Find where the given text appears and provide that cell's center as [X, Y] coordinate. 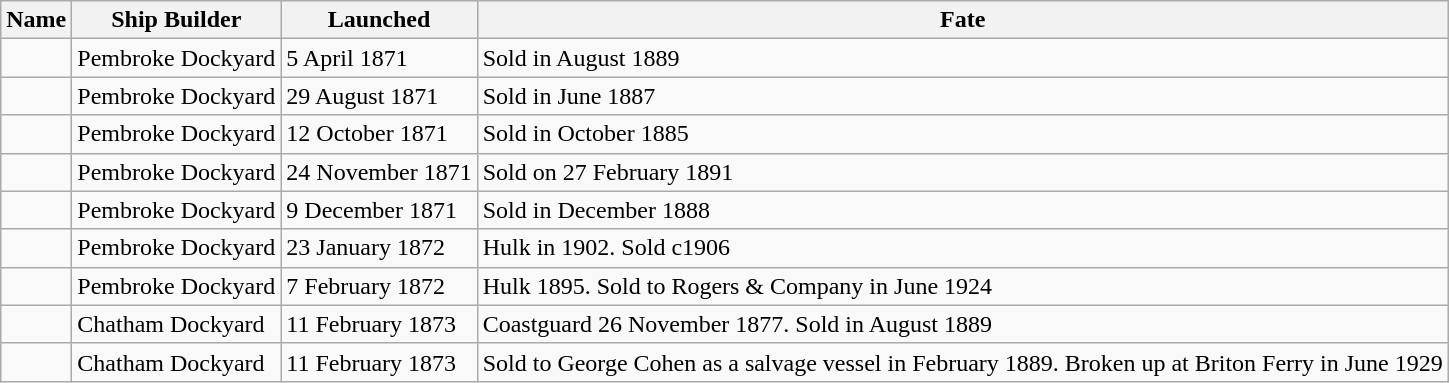
12 October 1871 [379, 134]
Launched [379, 20]
Hulk in 1902. Sold c1906 [962, 248]
Ship Builder [176, 20]
Fate [962, 20]
Sold on 27 February 1891 [962, 172]
Sold in June 1887 [962, 96]
Sold in December 1888 [962, 210]
24 November 1871 [379, 172]
Sold in October 1885 [962, 134]
29 August 1871 [379, 96]
Name [36, 20]
23 January 1872 [379, 248]
7 February 1872 [379, 286]
Sold in August 1889 [962, 58]
Hulk 1895. Sold to Rogers & Company in June 1924 [962, 286]
Coastguard 26 November 1877. Sold in August 1889 [962, 324]
Sold to George Cohen as a salvage vessel in February 1889. Broken up at Briton Ferry in June 1929 [962, 362]
9 December 1871 [379, 210]
5 April 1871 [379, 58]
